Extract the [X, Y] coordinate from the center of the cell holding the provided text.  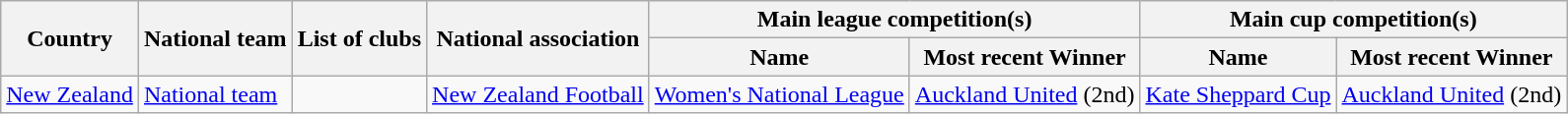
Women's National League [779, 94]
Kate Sheppard Cup [1239, 94]
List of clubs [359, 38]
Main league competition(s) [894, 20]
National association [538, 38]
Main cup competition(s) [1353, 20]
New Zealand [70, 94]
Country [70, 38]
New Zealand Football [538, 94]
